Scan for the cell matching the given text and deliver its (X, Y) coordinate at center. 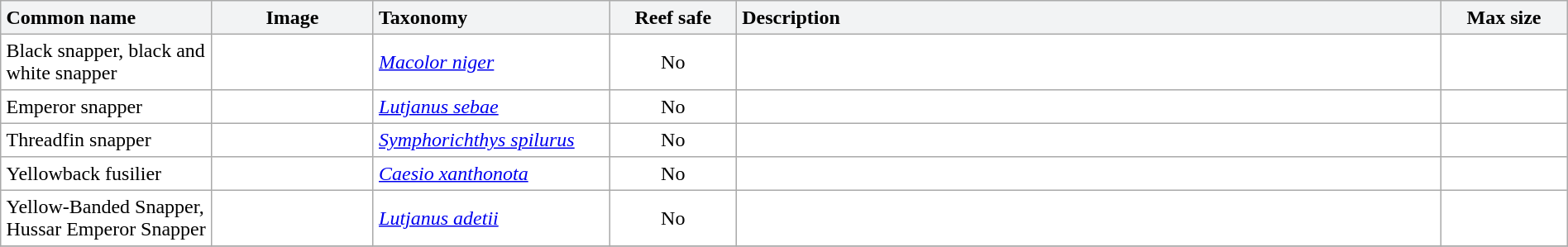
Caesio xanthonota (491, 173)
Black snapper, black and white snapper (106, 62)
Image (293, 17)
Threadfin snapper (106, 140)
Symphorichthys spilurus (491, 140)
Max size (1504, 17)
Taxonomy (491, 17)
Reef safe (673, 17)
Lutjanus sebae (491, 107)
Yellow-Banded Snapper, Hussar Emperor Snapper (106, 218)
Yellowback fusilier (106, 173)
Description (1088, 17)
Macolor niger (491, 62)
Emperor snapper (106, 107)
Common name (106, 17)
Lutjanus adetii (491, 218)
